Identify which cell holds the provided text, then report its [X, Y] central coordinate. 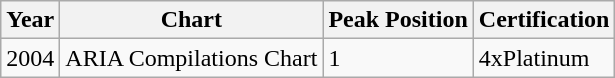
Year [30, 20]
ARIA Compilations Chart [192, 58]
Certification [544, 20]
Chart [192, 20]
1 [398, 58]
4xPlatinum [544, 58]
2004 [30, 58]
Peak Position [398, 20]
